Detect which cell encompasses the target text, then output its [X, Y] center coordinate. 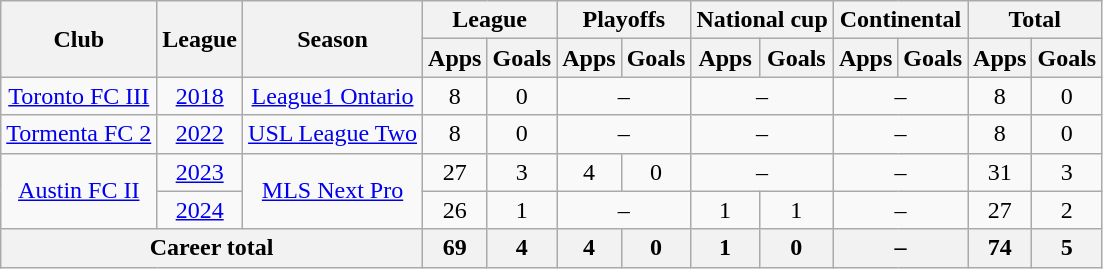
Toronto FC III [79, 96]
Club [79, 39]
26 [455, 210]
National cup [762, 20]
2 [1067, 210]
69 [455, 248]
Playoffs [624, 20]
2024 [200, 210]
5 [1067, 248]
Season [333, 39]
2018 [200, 96]
MLS Next Pro [333, 191]
Austin FC II [79, 191]
Total [1035, 20]
Continental [900, 20]
74 [1000, 248]
Career total [212, 248]
31 [1000, 172]
USL League Two [333, 134]
2023 [200, 172]
League1 Ontario [333, 96]
Tormenta FC 2 [79, 134]
2022 [200, 134]
